Output the [x, y] coordinate of the center of the cell containing the given text.  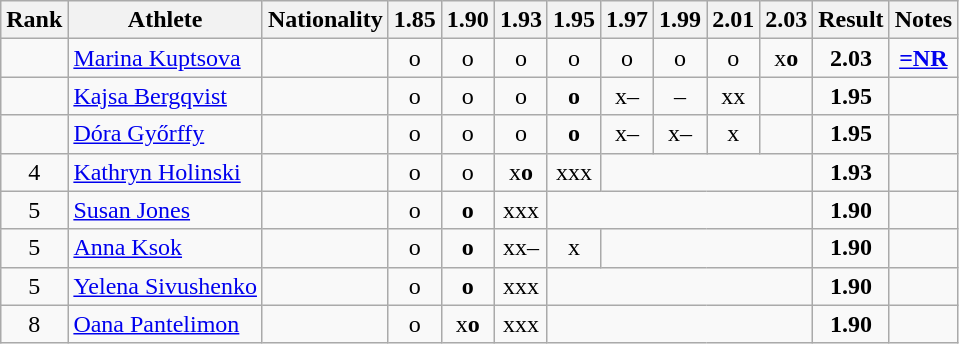
Susan Jones [166, 210]
1.85 [414, 20]
8 [34, 324]
1.99 [680, 20]
Anna Ksok [166, 248]
Notes [923, 20]
=NR [923, 58]
xx [734, 96]
Athlete [166, 20]
Yelena Sivushenko [166, 286]
Kajsa Bergqvist [166, 96]
1.97 [626, 20]
Oana Pantelimon [166, 324]
Kathryn Holinski [166, 172]
2.01 [734, 20]
– [680, 96]
4 [34, 172]
Dóra Győrffy [166, 134]
Rank [34, 20]
Result [851, 20]
Marina Kuptsova [166, 58]
xx– [520, 248]
Nationality [325, 20]
